Detect which cell encompasses the target text, then output its [X, Y] center coordinate. 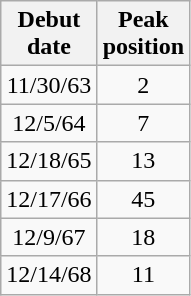
12/18/65 [49, 161]
12/9/67 [49, 237]
13 [143, 161]
12/14/68 [49, 275]
2 [143, 85]
Debutdate [49, 34]
45 [143, 199]
11/30/63 [49, 85]
11 [143, 275]
18 [143, 237]
12/17/66 [49, 199]
7 [143, 123]
12/5/64 [49, 123]
Peakposition [143, 34]
